Extract the (x, y) coordinate from the center of the cell holding the provided text.  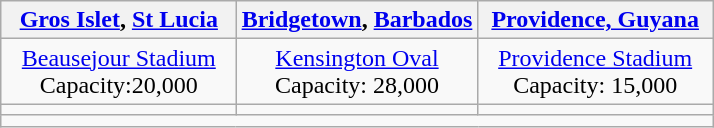
Providence, Guyana (596, 20)
Beausejour StadiumCapacity:20,000 (118, 72)
Kensington OvalCapacity: 28,000 (357, 72)
Providence StadiumCapacity: 15,000 (596, 72)
Bridgetown, Barbados (357, 20)
Gros Islet, St Lucia (118, 20)
